Capture the cell that displays the provided text and extract its [X, Y] central coordinate. 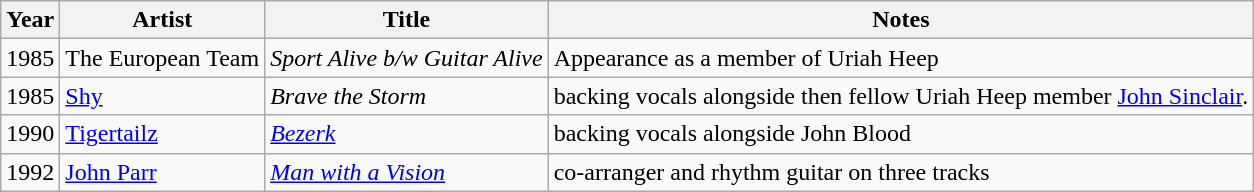
backing vocals alongside John Blood [901, 134]
Year [30, 20]
Brave the Storm [407, 96]
The European Team [162, 58]
Appearance as a member of Uriah Heep [901, 58]
Shy [162, 96]
Artist [162, 20]
1992 [30, 172]
Title [407, 20]
1990 [30, 134]
backing vocals alongside then fellow Uriah Heep member John Sinclair. [901, 96]
Tigertailz [162, 134]
Bezerk [407, 134]
co-arranger and rhythm guitar on three tracks [901, 172]
Notes [901, 20]
Man with a Vision [407, 172]
John Parr [162, 172]
Sport Alive b/w Guitar Alive [407, 58]
